Find where the given text appears and provide that cell's center as [X, Y] coordinate. 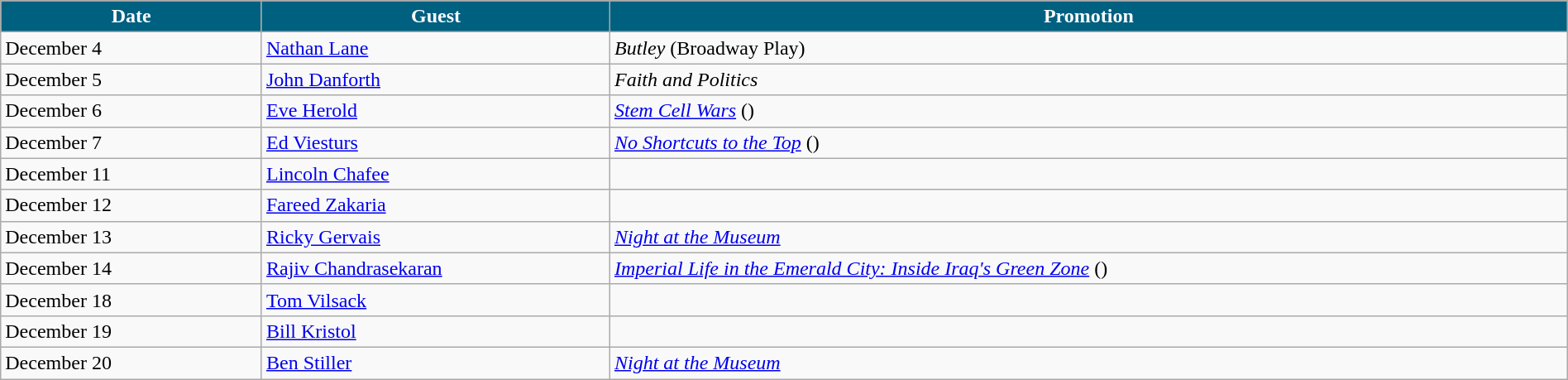
December 14 [131, 268]
No Shortcuts to the Top () [1088, 142]
December 7 [131, 142]
December 19 [131, 331]
Rajiv Chandrasekaran [435, 268]
Tom Vilsack [435, 300]
December 13 [131, 237]
John Danforth [435, 79]
Promotion [1088, 17]
Eve Herold [435, 111]
Butley (Broadway Play) [1088, 48]
December 6 [131, 111]
Lincoln Chafee [435, 174]
December 18 [131, 300]
Imperial Life in the Emerald City: Inside Iraq's Green Zone () [1088, 268]
December 11 [131, 174]
December 12 [131, 205]
December 4 [131, 48]
Bill Kristol [435, 331]
Ricky Gervais [435, 237]
December 5 [131, 79]
Stem Cell Wars () [1088, 111]
Faith and Politics [1088, 79]
December 20 [131, 363]
Fareed Zakaria [435, 205]
Nathan Lane [435, 48]
Ed Viesturs [435, 142]
Guest [435, 17]
Ben Stiller [435, 363]
Date [131, 17]
